Find where the given text appears and provide that cell's center as (X, Y) coordinate. 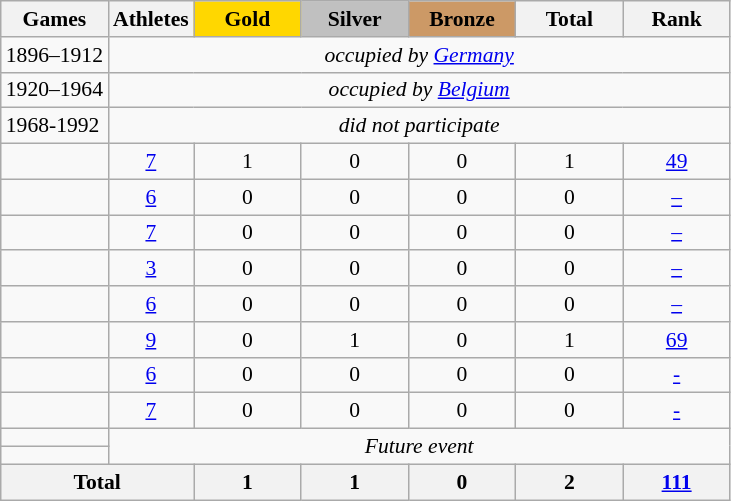
Rank (676, 19)
occupied by Germany (419, 55)
111 (676, 482)
Gold (248, 19)
occupied by Belgium (419, 90)
2 (570, 482)
1896–1912 (54, 55)
Athletes (151, 19)
69 (676, 340)
3 (151, 269)
49 (676, 162)
Silver (354, 19)
Games (54, 19)
1968-1992 (54, 126)
did not participate (419, 126)
Future event (419, 447)
1920–1964 (54, 90)
Bronze (462, 19)
9 (151, 340)
